Identify which cell holds the provided text, then report its (x, y) central coordinate. 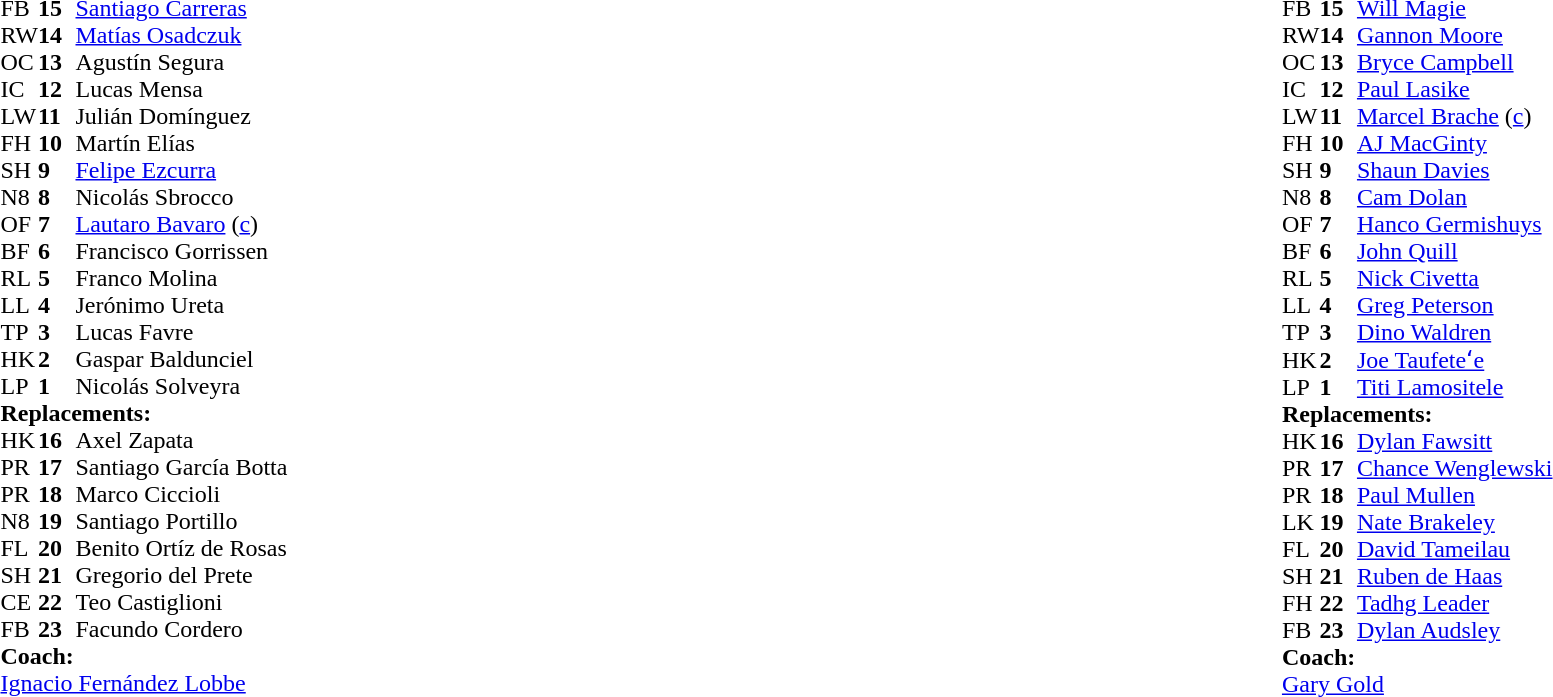
Dylan Fawsitt (1455, 442)
Felipe Ezcurra (182, 170)
Marco Ciccioli (182, 494)
Jerónimo Ureta (182, 306)
Lautaro Bavaro (c) (182, 224)
Nick Civetta (1455, 278)
Bryce Campbell (1455, 62)
Lucas Mensa (182, 90)
Shaun Davies (1455, 170)
Greg Peterson (1455, 306)
Julián Domínguez (182, 116)
Hanco Germishuys (1455, 224)
Axel Zapata (182, 440)
Paul Mullen (1455, 496)
Nate Brakeley (1455, 522)
Matías Osadczuk (182, 36)
John Quill (1455, 252)
Nicolás Solveyra (182, 386)
Francisco Gorrissen (182, 252)
Chance Wenglewski (1455, 468)
AJ MacGinty (1455, 144)
Gregorio del Prete (182, 576)
Cam Dolan (1455, 198)
Lucas Favre (182, 332)
Dylan Audsley (1455, 630)
Teo Castiglioni (182, 602)
Tadhg Leader (1455, 604)
CE (19, 602)
Nicolás Sbrocco (182, 198)
LK (1301, 522)
Santiago Portillo (182, 522)
Ignacio Fernández Lobbe (144, 684)
Santiago García Botta (182, 468)
Dino Waldren (1455, 332)
Gaspar Baldunciel (182, 360)
Agustín Segura (182, 62)
Martín Elías (182, 144)
David Tameilau (1455, 550)
Paul Lasike (1455, 90)
Marcel Brache (c) (1455, 116)
Joe Taufeteʻe (1455, 360)
Facundo Cordero (182, 630)
Gannon Moore (1455, 36)
Titi Lamositele (1455, 388)
Franco Molina (182, 278)
Benito Ortíz de Rosas (182, 548)
Ruben de Haas (1455, 576)
